From the cell containing the given text, extract its center point as (X, Y) coordinate. 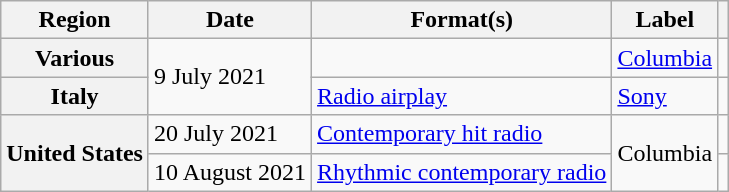
Sony (665, 96)
Radio airplay (462, 96)
9 July 2021 (230, 77)
20 July 2021 (230, 134)
Date (230, 20)
Various (75, 58)
Rhythmic contemporary radio (462, 172)
Contemporary hit radio (462, 134)
Italy (75, 96)
Region (75, 20)
Label (665, 20)
United States (75, 153)
10 August 2021 (230, 172)
Format(s) (462, 20)
